Provide the (x, y) coordinate of the cell's center where the given text is located.  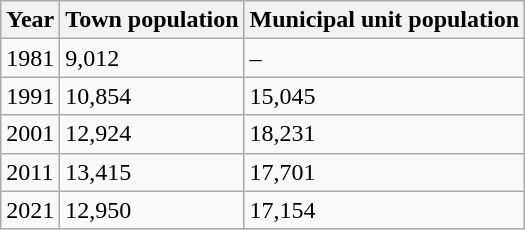
12,924 (152, 134)
– (384, 58)
9,012 (152, 58)
Year (30, 20)
Municipal unit population (384, 20)
2011 (30, 172)
12,950 (152, 210)
Town population (152, 20)
2001 (30, 134)
1981 (30, 58)
18,231 (384, 134)
2021 (30, 210)
13,415 (152, 172)
10,854 (152, 96)
17,701 (384, 172)
1991 (30, 96)
15,045 (384, 96)
17,154 (384, 210)
